For the text-containing cell, return its midpoint in [X, Y] coordinate format. 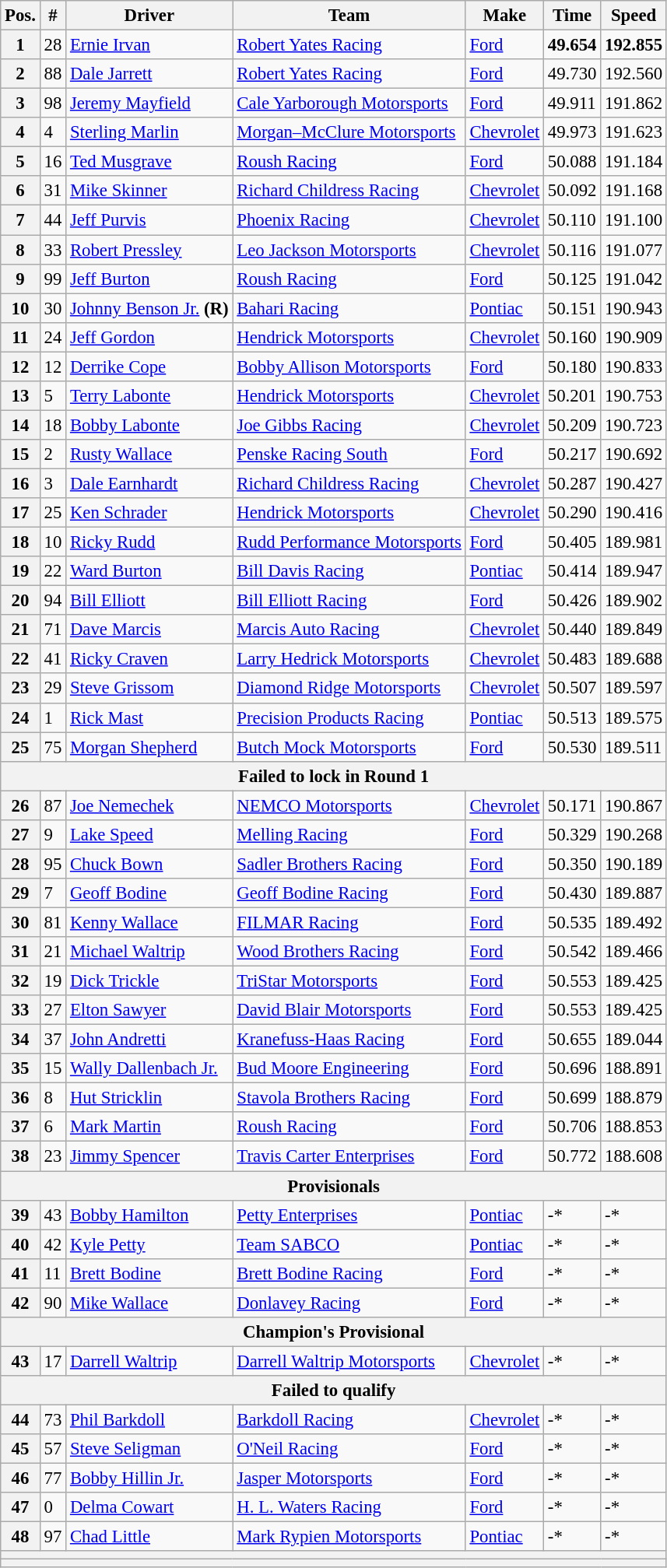
189.849 [634, 630]
Stavola Brothers Racing [349, 1098]
50.290 [573, 513]
Ken Schrader [149, 513]
47 [20, 1507]
Bobby Hamilton [149, 1215]
O'Neil Racing [349, 1449]
50.151 [573, 308]
Sadler Brothers Racing [349, 864]
192.855 [634, 45]
Mark Martin [149, 1128]
Delma Cowart [149, 1507]
Penske Racing South [349, 454]
Joe Nemechek [149, 805]
Bill Elliott [149, 601]
189.466 [634, 952]
David Blair Motorsports [349, 1010]
Precision Products Racing [349, 717]
189.688 [634, 659]
35 [20, 1068]
190.833 [634, 367]
Jimmy Spencer [149, 1156]
189.887 [634, 893]
Kranefuss-Haas Racing [349, 1040]
Make [504, 16]
Wally Dallenbach Jr. [149, 1068]
Phoenix Racing [349, 220]
Terry Labonte [149, 396]
50.542 [573, 952]
Jeff Gordon [149, 337]
Jasper Motorsports [349, 1479]
50.706 [573, 1128]
Diamond Ridge Motorsports [349, 689]
190.416 [634, 513]
Morgan–McClure Motorsports [349, 132]
Bill Davis Racing [349, 571]
45 [20, 1449]
Elton Sawyer [149, 1010]
50.530 [573, 747]
50.092 [573, 191]
26 [20, 805]
Barkdoll Racing [349, 1419]
191.862 [634, 103]
Robert Pressley [149, 250]
Dick Trickle [149, 981]
50.772 [573, 1156]
189.044 [634, 1040]
Brett Bodine Racing [349, 1273]
Morgan Shepherd [149, 747]
190.692 [634, 454]
50.414 [573, 571]
50.088 [573, 162]
Derrike Cope [149, 367]
Rick Mast [149, 717]
46 [20, 1479]
Ward Burton [149, 571]
189.947 [634, 571]
190.867 [634, 805]
90 [53, 1303]
Rusty Wallace [149, 454]
Bobby Allison Motorsports [349, 367]
Jeff Burton [149, 279]
40 [20, 1244]
Petty Enterprises [349, 1215]
36 [20, 1098]
Larry Hedrick Motorsports [349, 659]
Johnny Benson Jr. (R) [149, 308]
Joe Gibbs Racing [349, 425]
50.405 [573, 542]
49.730 [573, 74]
50.201 [573, 396]
190.943 [634, 308]
50.426 [573, 601]
Ernie Irvan [149, 45]
Champion's Provisional [334, 1332]
50.535 [573, 922]
Team SABCO [349, 1244]
50.513 [573, 717]
50.430 [573, 893]
50.180 [573, 367]
Bobby Labonte [149, 425]
191.042 [634, 279]
189.511 [634, 747]
57 [53, 1449]
50.217 [573, 454]
Sterling Marlin [149, 132]
50.110 [573, 220]
50.329 [573, 835]
192.560 [634, 74]
75 [53, 747]
50.160 [573, 337]
Hut Stricklin [149, 1098]
Donlavey Racing [349, 1303]
189.492 [634, 922]
50.171 [573, 805]
88 [53, 74]
Travis Carter Enterprises [349, 1156]
# [53, 16]
189.575 [634, 717]
Kyle Petty [149, 1244]
13 [20, 396]
Dave Marcis [149, 630]
Jeremy Mayfield [149, 103]
32 [20, 981]
TriStar Motorsports [349, 981]
191.100 [634, 220]
39 [20, 1215]
Leo Jackson Motorsports [349, 250]
Chuck Bown [149, 864]
Failed to lock in Round 1 [334, 776]
Kenny Wallace [149, 922]
191.623 [634, 132]
Team [349, 16]
189.902 [634, 601]
Steve Grissom [149, 689]
191.184 [634, 162]
98 [53, 103]
50.507 [573, 689]
50.125 [573, 279]
Phil Barkdoll [149, 1419]
95 [53, 864]
0 [53, 1507]
Mike Skinner [149, 191]
190.723 [634, 425]
Chad Little [149, 1537]
188.879 [634, 1098]
190.427 [634, 483]
50.209 [573, 425]
Dale Jarrett [149, 74]
Bill Elliott Racing [349, 601]
Michael Waltrip [149, 952]
Cale Yarborough Motorsports [349, 103]
Darrell Waltrip [149, 1361]
Mike Wallace [149, 1303]
NEMCO Motorsports [349, 805]
Driver [149, 16]
Wood Brothers Racing [349, 952]
Bud Moore Engineering [349, 1068]
34 [20, 1040]
190.753 [634, 396]
Dale Earnhardt [149, 483]
190.268 [634, 835]
John Andretti [149, 1040]
189.597 [634, 689]
Geoff Bodine Racing [349, 893]
77 [53, 1479]
48 [20, 1537]
73 [53, 1419]
50.350 [573, 864]
Provisionals [334, 1186]
190.909 [634, 337]
Mark Rypien Motorsports [349, 1537]
Failed to qualify [334, 1391]
191.077 [634, 250]
50.287 [573, 483]
Melling Racing [349, 835]
191.168 [634, 191]
H. L. Waters Racing [349, 1507]
49.973 [573, 132]
Ted Musgrave [149, 162]
50.699 [573, 1098]
Marcis Auto Racing [349, 630]
14 [20, 425]
Time [573, 16]
50.483 [573, 659]
Geoff Bodine [149, 893]
50.116 [573, 250]
188.853 [634, 1128]
Ricky Rudd [149, 542]
Pos. [20, 16]
49.654 [573, 45]
87 [53, 805]
Darrell Waltrip Motorsports [349, 1361]
Bobby Hillin Jr. [149, 1479]
Ricky Craven [149, 659]
189.981 [634, 542]
188.608 [634, 1156]
Bahari Racing [349, 308]
Rudd Performance Motorsports [349, 542]
50.655 [573, 1040]
Jeff Purvis [149, 220]
50.440 [573, 630]
Steve Seligman [149, 1449]
99 [53, 279]
81 [53, 922]
190.189 [634, 864]
49.911 [573, 103]
FILMAR Racing [349, 922]
38 [20, 1156]
20 [20, 601]
71 [53, 630]
Butch Mock Motorsports [349, 747]
94 [53, 601]
Brett Bodine [149, 1273]
97 [53, 1537]
Lake Speed [149, 835]
50.696 [573, 1068]
188.891 [634, 1068]
Speed [634, 16]
